Output the [x, y] coordinate of the center of the cell containing the given text.  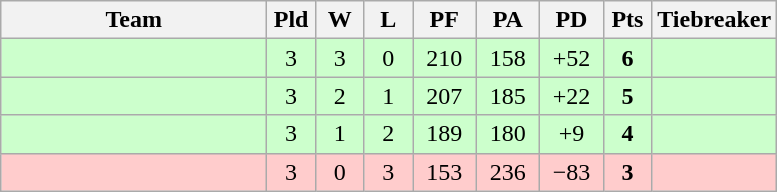
158 [508, 58]
L [388, 20]
207 [444, 96]
210 [444, 58]
PA [508, 20]
+22 [572, 96]
189 [444, 134]
+52 [572, 58]
153 [444, 172]
6 [628, 58]
W [340, 20]
4 [628, 134]
180 [508, 134]
PF [444, 20]
−83 [572, 172]
+9 [572, 134]
236 [508, 172]
Tiebreaker [714, 20]
PD [572, 20]
Team [134, 20]
Pld [292, 20]
185 [508, 96]
Pts [628, 20]
5 [628, 96]
